Detect which cell encompasses the target text, then output its (x, y) center coordinate. 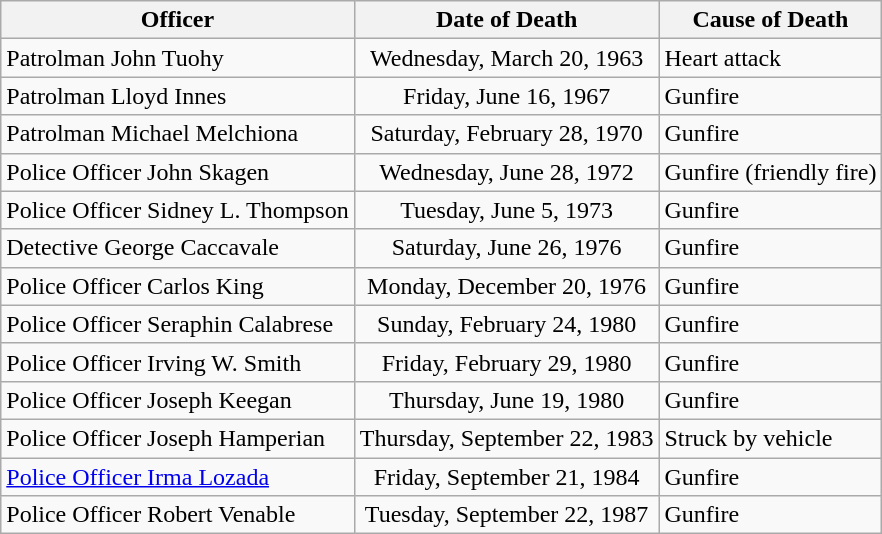
Saturday, June 26, 1976 (506, 248)
Tuesday, June 5, 1973 (506, 210)
Police Officer Joseph Hamperian (178, 438)
Monday, December 20, 1976 (506, 286)
Thursday, June 19, 1980 (506, 400)
Wednesday, March 20, 1963 (506, 58)
Tuesday, September 22, 1987 (506, 515)
Thursday, September 22, 1983 (506, 438)
Detective George Caccavale (178, 248)
Cause of Death (770, 20)
Struck by vehicle (770, 438)
Police Officer Sidney L. Thompson (178, 210)
Heart attack (770, 58)
Police Officer Joseph Keegan (178, 400)
Police Officer Seraphin Calabrese (178, 324)
Friday, September 21, 1984 (506, 477)
Friday, February 29, 1980 (506, 362)
Friday, June 16, 1967 (506, 96)
Patrolman Lloyd Innes (178, 96)
Police Officer Irving W. Smith (178, 362)
Patrolman John Tuohy (178, 58)
Date of Death (506, 20)
Police Officer John Skagen (178, 172)
Gunfire (friendly fire) (770, 172)
Police Officer Irma Lozada (178, 477)
Police Officer Robert Venable (178, 515)
Patrolman Michael Melchiona (178, 134)
Wednesday, June 28, 1972 (506, 172)
Police Officer Carlos King (178, 286)
Sunday, February 24, 1980 (506, 324)
Saturday, February 28, 1970 (506, 134)
Officer (178, 20)
